Identify which cell holds the provided text, then report its [X, Y] central coordinate. 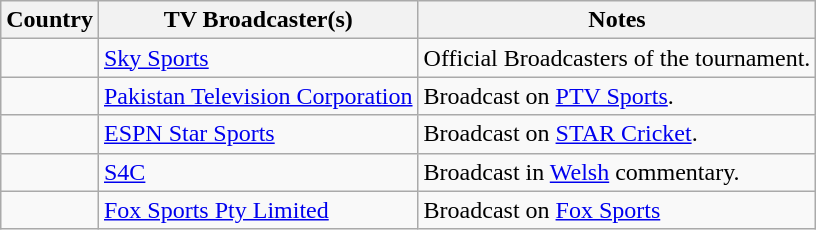
Broadcast on Fox Sports [617, 210]
ESPN Star Sports [258, 134]
S4C [258, 172]
Country [50, 20]
Notes [617, 20]
Fox Sports Pty Limited [258, 210]
Sky Sports [258, 58]
Official Broadcasters of the tournament. [617, 58]
Broadcast in Welsh commentary. [617, 172]
Broadcast on STAR Cricket. [617, 134]
Pakistan Television Corporation [258, 96]
Broadcast on PTV Sports. [617, 96]
TV Broadcaster(s) [258, 20]
